From the cell containing the given text, extract its center point as [x, y] coordinate. 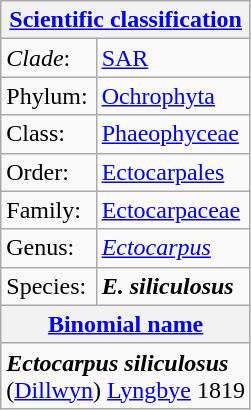
Ectocarpus siliculosus(Dillwyn) Lyngbye 1819 [126, 376]
Clade: [48, 58]
Ochrophyta [173, 96]
Scientific classification [126, 20]
Phaeophyceae [173, 134]
Ectocarpales [173, 172]
Species: [48, 286]
Order: [48, 172]
Class: [48, 134]
E. siliculosus [173, 286]
Ectocarpus [173, 248]
Ectocarpaceae [173, 210]
Binomial name [126, 324]
SAR [173, 58]
Phylum: [48, 96]
Family: [48, 210]
Genus: [48, 248]
